Identify which cell holds the provided text, then report its (X, Y) central coordinate. 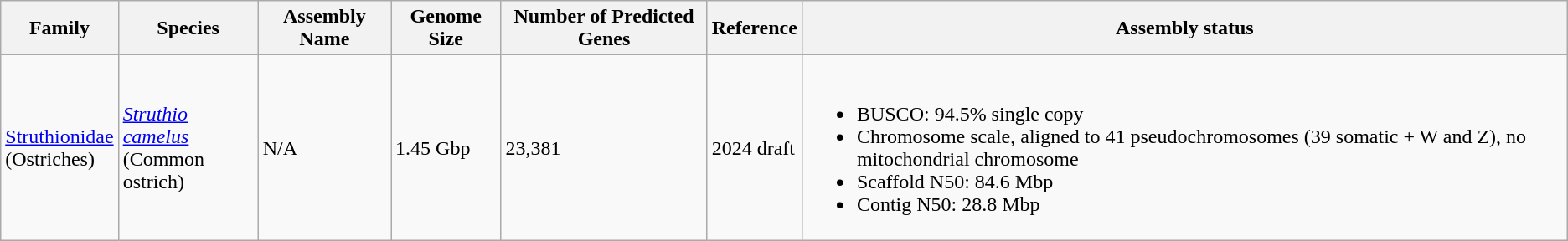
Struthionidae(Ostriches) (59, 147)
Family (59, 28)
Assembly status (1184, 28)
Number of Predicted Genes (604, 28)
2024 draft (754, 147)
Assembly Name (324, 28)
Reference (754, 28)
1.45 Gbp (446, 147)
N/A (324, 147)
Genome Size (446, 28)
23,381 (604, 147)
Species (188, 28)
Struthio camelus(Common ostrich) (188, 147)
